Return the [x, y] coordinate for the center point of the cell that contains the specified text.  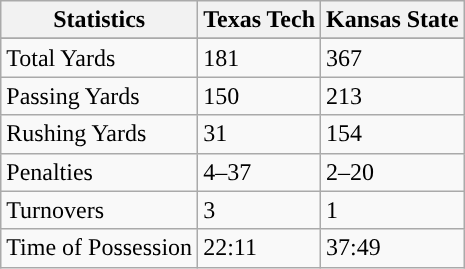
150 [260, 96]
213 [393, 96]
31 [260, 134]
Penalties [100, 172]
154 [393, 134]
2–20 [393, 172]
Passing Yards [100, 96]
Total Yards [100, 58]
1 [393, 210]
Kansas State [393, 20]
367 [393, 58]
37:49 [393, 248]
Time of Possession [100, 248]
Texas Tech [260, 20]
22:11 [260, 248]
181 [260, 58]
Statistics [100, 20]
Rushing Yards [100, 134]
4–37 [260, 172]
3 [260, 210]
Turnovers [100, 210]
